Extract the [X, Y] coordinate from the center of the cell holding the provided text.  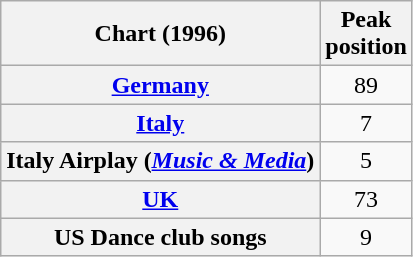
7 [366, 123]
Chart (1996) [160, 34]
73 [366, 199]
UK [160, 199]
US Dance club songs [160, 237]
Germany [160, 85]
Italy [160, 123]
5 [366, 161]
89 [366, 85]
9 [366, 237]
Peakposition [366, 34]
Italy Airplay (Music & Media) [160, 161]
